Provide the (X, Y) coordinate of the cell's center where the given text is located.  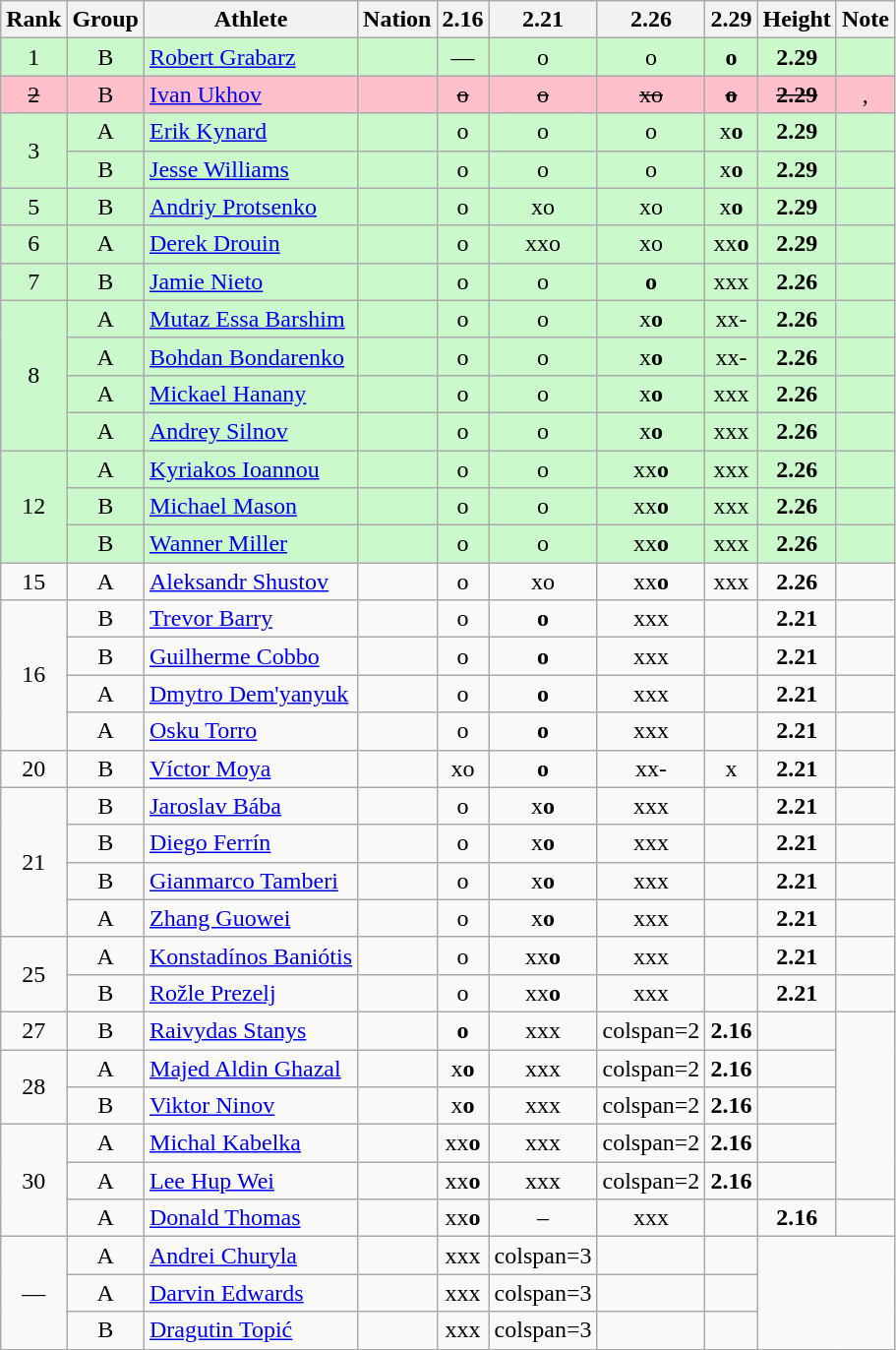
Kyriakos Ioannou (252, 469)
Mutaz Essa Barshim (252, 319)
1 (33, 57)
Derek Drouin (252, 244)
Zhang Guowei (252, 918)
6 (33, 244)
Aleksandr Shustov (252, 582)
27 (33, 1030)
Trevor Barry (252, 619)
15 (33, 582)
25 (33, 974)
Osku Torro (252, 731)
Jesse Williams (252, 169)
Michal Kabelka (252, 1143)
Viktor Ninov (252, 1106)
Rožle Prezelj (252, 993)
Height (797, 20)
Víctor Moya (252, 768)
8 (33, 375)
Erik Kynard (252, 132)
Guilherme Cobbo (252, 656)
2 (33, 94)
Dragutin Topić (252, 1330)
Gianmarco Tamberi (252, 881)
Wanner Miller (252, 544)
7 (33, 281)
Robert Grabarz (252, 57)
Jamie Nieto (252, 281)
20 (33, 768)
Jaroslav Bába (252, 806)
Konstadínos Baniótis (252, 955)
Rank (33, 20)
Nation (397, 20)
Bohdan Bondarenko (252, 356)
12 (33, 507)
Note (866, 20)
28 (33, 1086)
Andrey Silnov (252, 431)
30 (33, 1181)
Raivydas Stanys (252, 1030)
Diego Ferrín (252, 843)
5 (33, 207)
Darvin Edwards (252, 1293)
3 (33, 151)
Ivan Ukhov (252, 94)
Group (106, 20)
Donald Thomas (252, 1218)
– (543, 1218)
x (732, 768)
Andrei Churyla (252, 1256)
21 (33, 862)
Dmytro Dem'yanyuk (252, 694)
Andriy Protsenko (252, 207)
Michael Mason (252, 507)
, (866, 94)
Athlete (252, 20)
Lee Hup Wei (252, 1181)
Majed Aldin Ghazal (252, 1068)
16 (33, 675)
Mickael Hanany (252, 394)
